For the text-containing cell, return its midpoint in (X, Y) coordinate format. 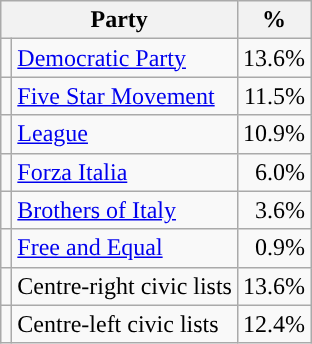
Brothers of Italy (125, 210)
3.6% (274, 210)
Centre-left civic lists (125, 324)
League (125, 134)
12.4% (274, 324)
11.5% (274, 96)
Centre-right civic lists (125, 286)
Democratic Party (125, 58)
6.0% (274, 172)
% (274, 20)
Free and Equal (125, 248)
Party (120, 20)
10.9% (274, 134)
0.9% (274, 248)
Forza Italia (125, 172)
Five Star Movement (125, 96)
